From the cell containing the given text, extract its center point as [X, Y] coordinate. 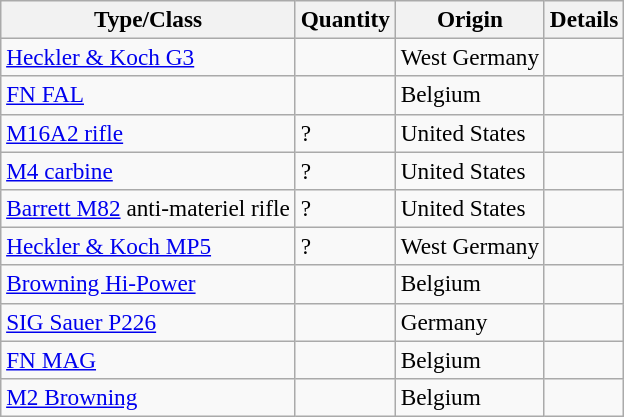
Heckler & Koch MP5 [148, 246]
Heckler & Koch G3 [148, 57]
M2 Browning [148, 397]
Details [584, 19]
Germany [470, 322]
Quantity [345, 19]
Origin [470, 19]
Type/Class [148, 19]
FN MAG [148, 359]
M4 carbine [148, 170]
Browning Hi-Power [148, 284]
FN FAL [148, 95]
SIG Sauer P226 [148, 322]
M16A2 rifle [148, 133]
Barrett M82 anti-materiel rifle [148, 208]
